Locate the cell with the specified text and output its [x, y] center coordinate. 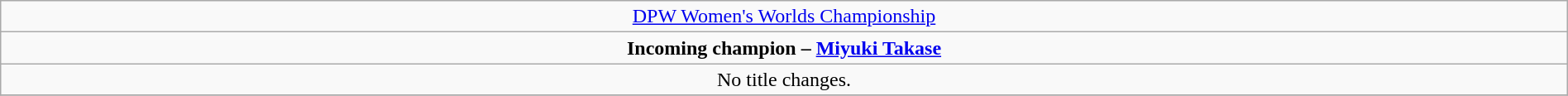
Incoming champion – Miyuki Takase [784, 48]
DPW Women's Worlds Championship [784, 17]
No title changes. [784, 79]
